Output the (X, Y) coordinate of the center of the cell containing the given text.  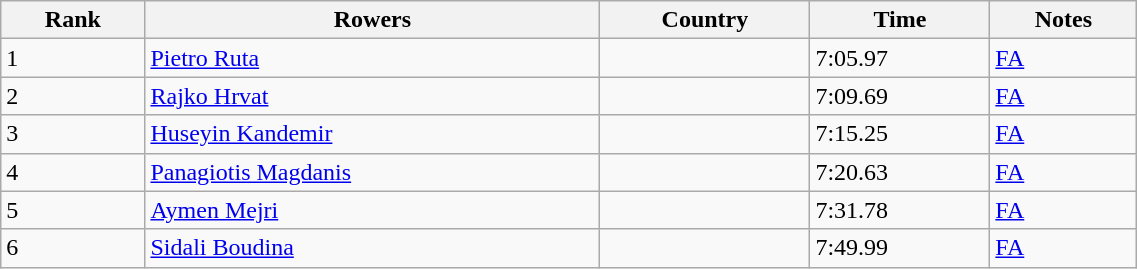
Sidali Boudina (372, 248)
7:31.78 (900, 210)
Pietro Ruta (372, 58)
Notes (1064, 20)
1 (73, 58)
7:15.25 (900, 134)
Huseyin Kandemir (372, 134)
4 (73, 172)
Rowers (372, 20)
Aymen Mejri (372, 210)
2 (73, 96)
Rajko Hrvat (372, 96)
5 (73, 210)
Rank (73, 20)
Time (900, 20)
7:09.69 (900, 96)
7:20.63 (900, 172)
7:49.99 (900, 248)
Panagiotis Magdanis (372, 172)
7:05.97 (900, 58)
6 (73, 248)
3 (73, 134)
Country (705, 20)
